Identify which cell holds the provided text, then report its [X, Y] central coordinate. 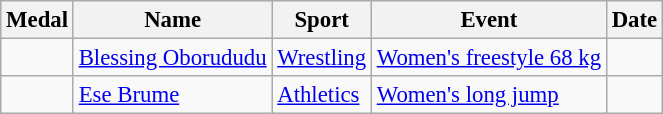
Wrestling [322, 58]
Date [634, 20]
Name [172, 20]
Event [488, 20]
Women's freestyle 68 kg [488, 58]
Ese Brume [172, 95]
Women's long jump [488, 95]
Sport [322, 20]
Blessing Oborududu [172, 58]
Medal [38, 20]
Athletics [322, 95]
